Return the [X, Y] coordinate for the center point of the cell that contains the specified text.  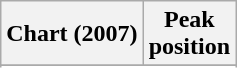
Peakposition [189, 34]
Chart (2007) [72, 34]
